Identify which cell holds the provided text, then report its [x, y] central coordinate. 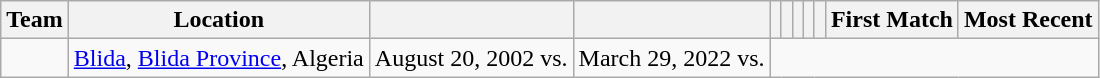
March 29, 2022 vs. [672, 58]
First Match [892, 20]
Blida, Blida Province, Algeria [218, 58]
Location [218, 20]
Most Recent [1028, 20]
Team [35, 20]
August 20, 2002 vs. [471, 58]
